For the text-containing cell, return its midpoint in [x, y] coordinate format. 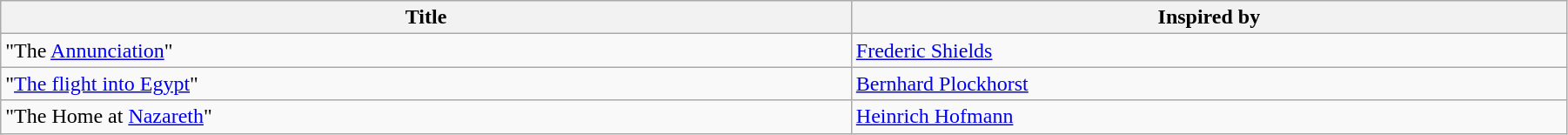
Heinrich Hofmann [1209, 117]
Frederic Shields [1209, 51]
"The Home at Nazareth" [426, 117]
Bernhard Plockhorst [1209, 84]
Title [426, 17]
"The Annunciation" [426, 51]
Inspired by [1209, 17]
"The flight into Egypt" [426, 84]
